Output the (X, Y) coordinate of the center of the cell containing the given text.  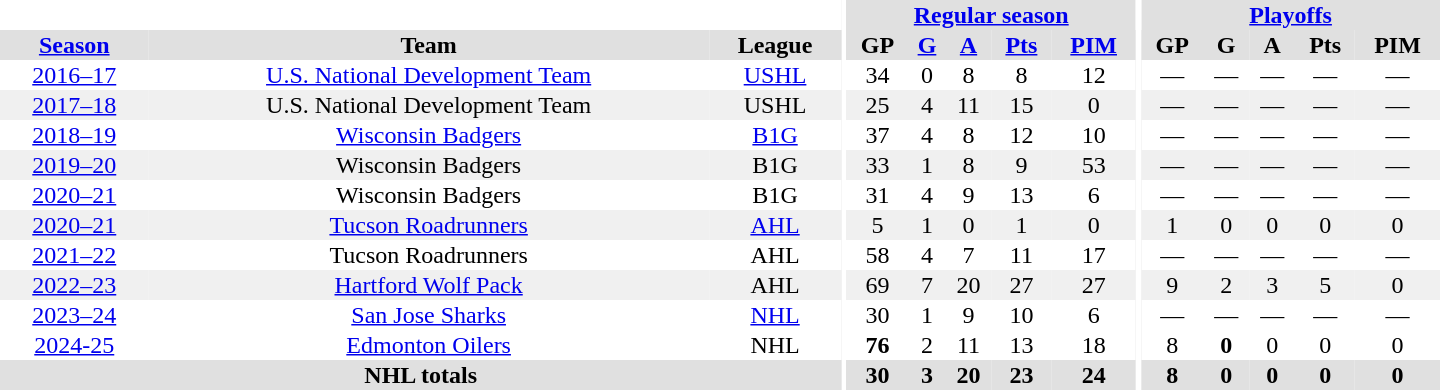
34 (877, 75)
15 (1022, 105)
25 (877, 105)
Regular season (991, 15)
33 (877, 165)
Playoffs (1290, 15)
2019–20 (74, 165)
37 (877, 135)
17 (1094, 255)
58 (877, 255)
2017–18 (74, 105)
San Jose Sharks (429, 315)
2018–19 (74, 135)
18 (1094, 345)
53 (1094, 165)
76 (877, 345)
NHL totals (420, 375)
2024-25 (74, 345)
69 (877, 285)
Hartford Wolf Pack (429, 285)
League (776, 45)
2022–23 (74, 285)
31 (877, 195)
23 (1022, 375)
Season (74, 45)
24 (1094, 375)
2016–17 (74, 75)
2023–24 (74, 315)
2021–22 (74, 255)
Team (429, 45)
Edmonton Oilers (429, 345)
